From the cell containing the given text, extract its center point as (x, y) coordinate. 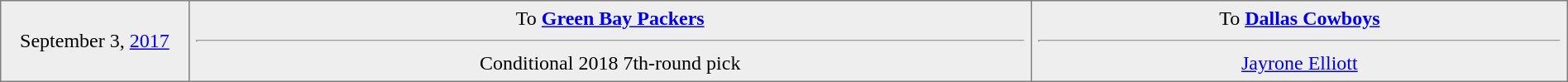
To Green Bay PackersConditional 2018 7th-round pick (610, 41)
September 3, 2017 (94, 41)
To Dallas CowboysJayrone Elliott (1299, 41)
